Output the (X, Y) coordinate of the center of the cell containing the given text.  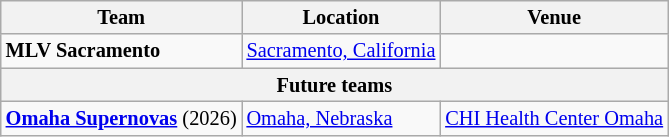
Team (122, 17)
Venue (554, 17)
CHI Health Center Omaha (554, 118)
Omaha Supernovas (2026) (122, 118)
Future teams (334, 85)
Sacramento, California (342, 51)
MLV Sacramento (122, 51)
Omaha, Nebraska (342, 118)
Location (342, 17)
